Search for the cell housing the specified text and yield its (x, y) center coordinate. 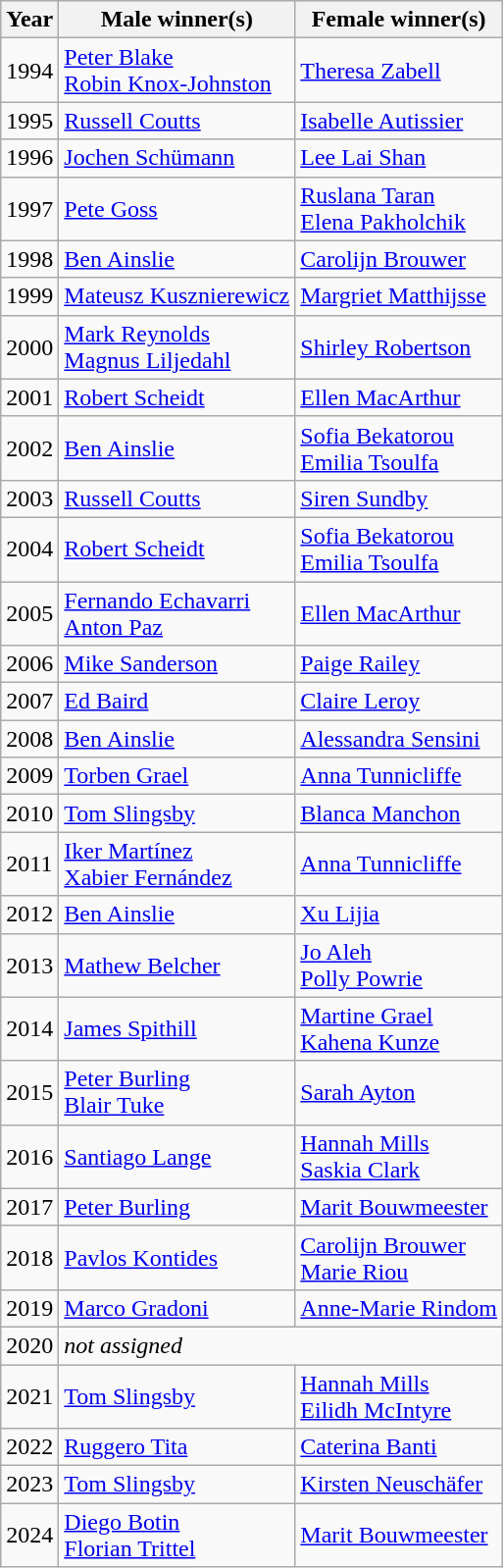
2018 (29, 1258)
2022 (29, 1447)
2001 (29, 397)
Ruggero Tita (176, 1447)
2009 (29, 776)
Mathew Belcher (176, 966)
Iker Martínez Xabier Fernández (176, 863)
Jochen Schümann (176, 158)
Sarah Ayton (399, 1093)
Marco Gradoni (176, 1308)
Siren Sundby (399, 498)
2013 (29, 966)
Pete Goss (176, 208)
Isabelle Autissier (399, 121)
2003 (29, 498)
Kirsten Neuschäfer (399, 1485)
2023 (29, 1485)
Paige Railey (399, 664)
Diego Botin Florian Trittel (176, 1535)
Anne-Marie Rindom (399, 1308)
2024 (29, 1535)
1996 (29, 158)
Mark Reynolds Magnus Liljedahl (176, 347)
Torben Grael (176, 776)
Santiago Lange (176, 1156)
1997 (29, 208)
2011 (29, 863)
Claire Leroy (399, 702)
Ruslana Taran Elena Pakholchik (399, 208)
Alessandra Sensini (399, 739)
Peter Blake Robin Knox-Johnston (176, 71)
2008 (29, 739)
2015 (29, 1093)
2000 (29, 347)
2020 (29, 1345)
Mike Sanderson (176, 664)
2019 (29, 1308)
Fernando Echavarri Anton Paz (176, 612)
2006 (29, 664)
2014 (29, 1028)
Male winner(s) (176, 20)
Margriet Matthijsse (399, 296)
Theresa Zabell (399, 71)
2004 (29, 549)
Female winner(s) (399, 20)
Blanca Manchon (399, 813)
not assigned (280, 1345)
Hannah Mills Saskia Clark (399, 1156)
Peter Burling (176, 1207)
Shirley Robertson (399, 347)
Year (29, 20)
2012 (29, 915)
Martine Grael Kahena Kunze (399, 1028)
1998 (29, 259)
Ed Baird (176, 702)
1999 (29, 296)
Lee Lai Shan (399, 158)
2021 (29, 1395)
James Spithill (176, 1028)
1994 (29, 71)
1995 (29, 121)
2010 (29, 813)
2016 (29, 1156)
Carolijn Brouwer (399, 259)
Pavlos Kontides (176, 1258)
2002 (29, 447)
Jo Aleh Polly Powrie (399, 966)
Xu Lijia (399, 915)
Caterina Banti (399, 1447)
2005 (29, 612)
2007 (29, 702)
Peter Burling Blair Tuke (176, 1093)
Hannah Mills Eilidh McIntyre (399, 1395)
Mateusz Kusznierewicz (176, 296)
Carolijn Brouwer Marie Riou (399, 1258)
2017 (29, 1207)
